Determine the (x, y) coordinate at the center of the cell enclosing the given text.  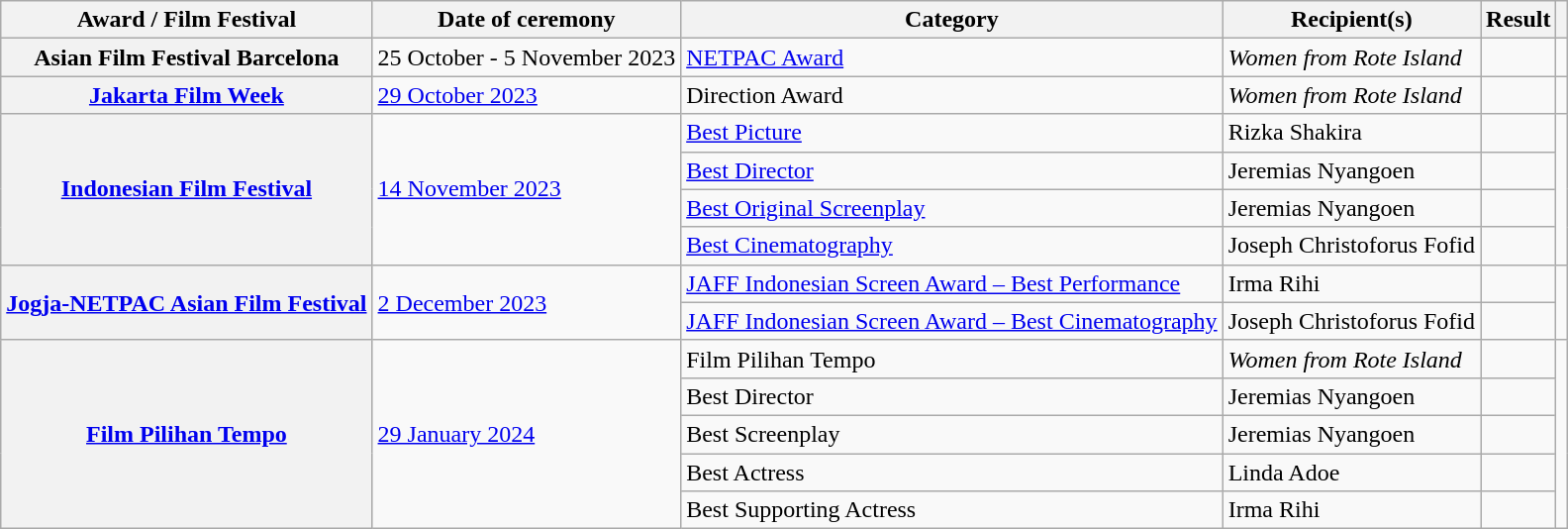
Best Actress (952, 473)
Best Picture (952, 133)
29 January 2024 (527, 434)
Best Screenplay (952, 434)
Jakarta Film Week (186, 95)
29 October 2023 (527, 95)
14 November 2023 (527, 189)
Rizka Shakira (1351, 133)
Indonesian Film Festival (186, 189)
NETPAC Award (952, 57)
Award / Film Festival (186, 20)
Linda Adoe (1351, 473)
Best Supporting Actress (952, 510)
Best Original Screenplay (952, 208)
Recipient(s) (1351, 20)
25 October - 5 November 2023 (527, 57)
Category (952, 20)
Date of ceremony (527, 20)
JAFF Indonesian Screen Award – Best Performance (952, 283)
Asian Film Festival Barcelona (186, 57)
Direction Award (952, 95)
Jogja-NETPAC Asian Film Festival (186, 302)
2 December 2023 (527, 302)
Result (1519, 20)
JAFF Indonesian Screen Award – Best Cinematography (952, 321)
Best Cinematography (952, 246)
